Find where the given text appears and provide that cell's center as [X, Y] coordinate. 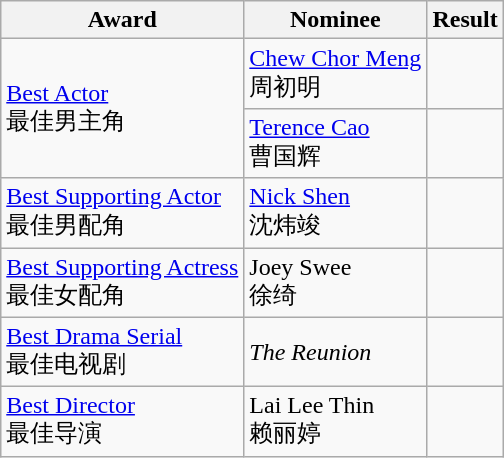
Nick Shen 沈炜竣 [336, 213]
The Reunion [336, 352]
Lai Lee Thin 赖丽婷 [336, 422]
Best Director 最佳导演 [122, 422]
Nominee [336, 20]
Result [465, 20]
Award [122, 20]
Best Supporting Actor 最佳男配角 [122, 213]
Terence Cao 曹国辉 [336, 143]
Joey Swee 徐绮 [336, 283]
Chew Chor Meng 周初明 [336, 74]
Best Supporting Actress 最佳女配角 [122, 283]
Best Actor 最佳男主角 [122, 108]
Best Drama Serial 最佳电视剧 [122, 352]
